Return [x, y] of the center of cell containing provided text 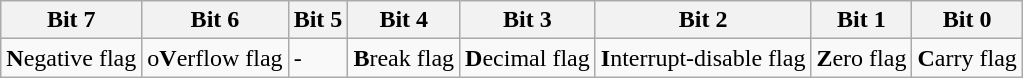
Interrupt-disable flag [703, 58]
oVerflow flag [215, 58]
Bit 3 [528, 20]
Break flag [404, 58]
Bit 6 [215, 20]
Bit 7 [72, 20]
Negative flag [72, 58]
Bit 4 [404, 20]
Carry flag [967, 58]
Bit 5 [318, 20]
Decimal flag [528, 58]
Bit 0 [967, 20]
- [318, 58]
Bit 2 [703, 20]
Bit 1 [862, 20]
Zero flag [862, 58]
